Pinpoint the cell where the given text exists, returning its [x, y] midpoint coordinate. 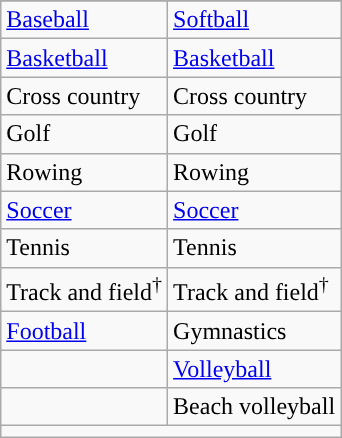
Gymnastics [254, 331]
Softball [254, 20]
Football [84, 331]
Baseball [84, 20]
Volleyball [254, 369]
Beach volleyball [254, 407]
